Search for the cell housing the specified text and yield its (X, Y) center coordinate. 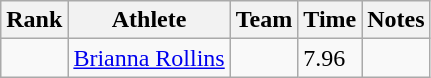
Team (264, 20)
Notes (396, 20)
Time (330, 20)
Athlete (149, 20)
7.96 (330, 58)
Brianna Rollins (149, 58)
Rank (34, 20)
